Return the [x, y] coordinate for the center point of the cell that contains the specified text.  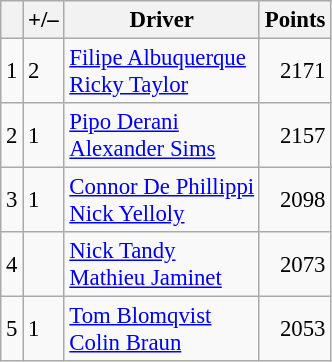
3 [12, 200]
Connor De Phillippi Nick Yelloly [162, 200]
Nick Tandy Mathieu Jaminet [162, 264]
2098 [294, 200]
4 [12, 264]
2157 [294, 136]
2073 [294, 264]
Filipe Albuquerque Ricky Taylor [162, 72]
Driver [162, 20]
5 [12, 330]
Tom Blomqvist Colin Braun [162, 330]
2053 [294, 330]
+/– [44, 20]
Pipo Derani Alexander Sims [162, 136]
2171 [294, 72]
Points [294, 20]
